Scan for the cell matching the given text and deliver its [x, y] coordinate at center. 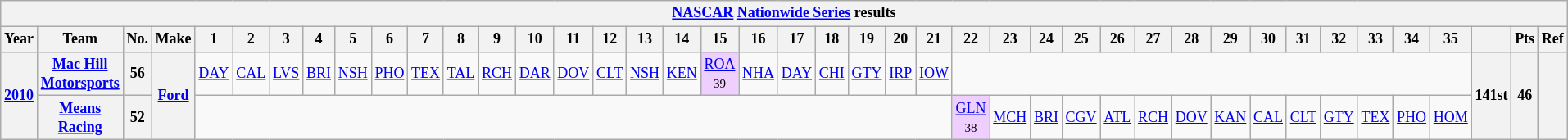
Ford [174, 95]
5 [352, 39]
18 [832, 39]
Means Racing [80, 118]
NASCAR Nationwide Series results [784, 13]
20 [901, 39]
22 [971, 39]
ROA39 [719, 74]
28 [1191, 39]
34 [1412, 39]
11 [573, 39]
6 [390, 39]
ATL [1117, 118]
16 [759, 39]
CHI [832, 74]
141st [1491, 95]
9 [497, 39]
21 [934, 39]
30 [1268, 39]
15 [719, 39]
32 [1339, 39]
CGV [1081, 118]
8 [460, 39]
27 [1153, 39]
Pts [1525, 39]
Mac Hill Motorsports [80, 74]
1 [214, 39]
KAN [1230, 118]
Team [80, 39]
Ref [1552, 39]
25 [1081, 39]
MCH [1010, 118]
46 [1525, 95]
GLN38 [971, 118]
56 [138, 74]
17 [796, 39]
33 [1375, 39]
24 [1047, 39]
14 [682, 39]
2010 [20, 95]
Make [174, 39]
NHA [759, 74]
2 [251, 39]
Year [20, 39]
7 [426, 39]
KEN [682, 74]
52 [138, 118]
IRP [901, 74]
No. [138, 39]
HOM [1450, 118]
13 [646, 39]
10 [534, 39]
LVS [287, 74]
3 [287, 39]
31 [1303, 39]
29 [1230, 39]
4 [319, 39]
DAR [534, 74]
TAL [460, 74]
19 [867, 39]
26 [1117, 39]
35 [1450, 39]
12 [610, 39]
23 [1010, 39]
IOW [934, 74]
